Detect which cell encompasses the target text, then output its [x, y] center coordinate. 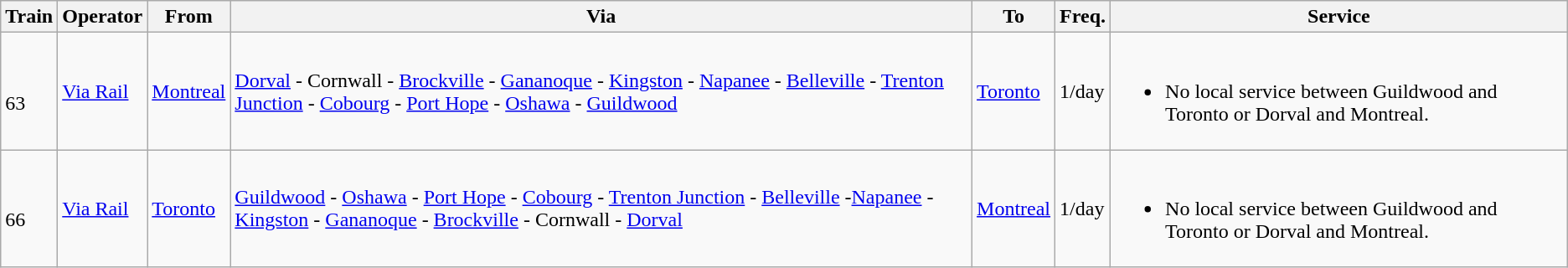
66 [29, 209]
Dorval - Cornwall - Brockville - Gananoque - Kingston - Napanee - Belleville - Trenton Junction - Cobourg - Port Hope - Oshawa - Guildwood [601, 91]
Guildwood - Oshawa - Port Hope - Cobourg - Trenton Junction - Belleville -Napanee - Kingston - Gananoque - Brockville - Cornwall - Dorval [601, 209]
Via [601, 17]
63 [29, 91]
Freq. [1083, 17]
Train [29, 17]
To [1014, 17]
Service [1339, 17]
From [189, 17]
Operator [102, 17]
